Extract the (X, Y) coordinate from the center of the cell holding the provided text.  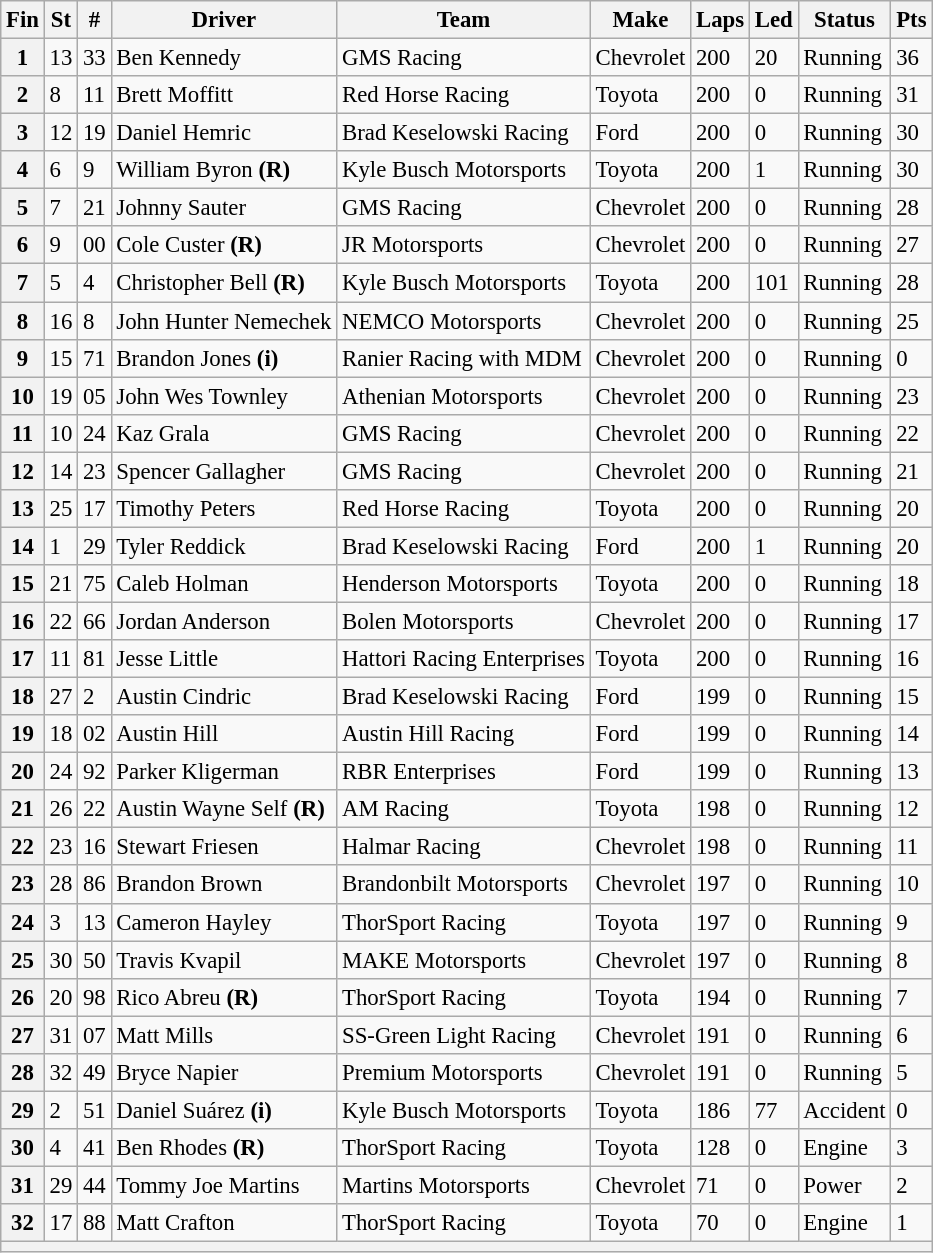
Brett Moffitt (224, 95)
36 (912, 58)
77 (774, 1110)
Bolen Motorsports (464, 621)
70 (720, 1223)
186 (720, 1110)
Christopher Bell (R) (224, 283)
81 (94, 659)
51 (94, 1110)
Parker Kligerman (224, 772)
Timothy Peters (224, 509)
RBR Enterprises (464, 772)
Martins Motorsports (464, 1185)
86 (94, 885)
AM Racing (464, 809)
Austin Cindric (224, 697)
Ben Kennedy (224, 58)
194 (720, 997)
128 (720, 1148)
Team (464, 20)
Spencer Gallagher (224, 471)
50 (94, 960)
Travis Kvapil (224, 960)
Make (640, 20)
101 (774, 283)
SS-Green Light Racing (464, 1035)
Led (774, 20)
Johnny Sauter (224, 208)
Brandon Brown (224, 885)
NEMCO Motorsports (464, 321)
92 (94, 772)
William Byron (R) (224, 170)
Fin (23, 20)
07 (94, 1035)
Brandon Jones (i) (224, 358)
02 (94, 734)
Henderson Motorsports (464, 584)
66 (94, 621)
Ben Rhodes (R) (224, 1148)
Tyler Reddick (224, 546)
Jordan Anderson (224, 621)
Halmar Racing (464, 847)
Caleb Holman (224, 584)
Austin Hill (224, 734)
75 (94, 584)
St (60, 20)
Daniel Hemric (224, 133)
88 (94, 1223)
Status (844, 20)
Premium Motorsports (464, 1073)
Bryce Napier (224, 1073)
Power (844, 1185)
05 (94, 396)
John Wes Townley (224, 396)
Athenian Motorsports (464, 396)
John Hunter Nemechek (224, 321)
Austin Wayne Self (R) (224, 809)
MAKE Motorsports (464, 960)
41 (94, 1148)
Hattori Racing Enterprises (464, 659)
Rico Abreu (R) (224, 997)
33 (94, 58)
Kaz Grala (224, 433)
49 (94, 1073)
Tommy Joe Martins (224, 1185)
# (94, 20)
44 (94, 1185)
Cole Custer (R) (224, 245)
Laps (720, 20)
Accident (844, 1110)
JR Motorsports (464, 245)
Austin Hill Racing (464, 734)
Brandonbilt Motorsports (464, 885)
Jesse Little (224, 659)
98 (94, 997)
Pts (912, 20)
Ranier Racing with MDM (464, 358)
Driver (224, 20)
Matt Mills (224, 1035)
Matt Crafton (224, 1223)
00 (94, 245)
Daniel Suárez (i) (224, 1110)
Stewart Friesen (224, 847)
Cameron Hayley (224, 922)
